Search for the cell housing the specified text and yield its [X, Y] center coordinate. 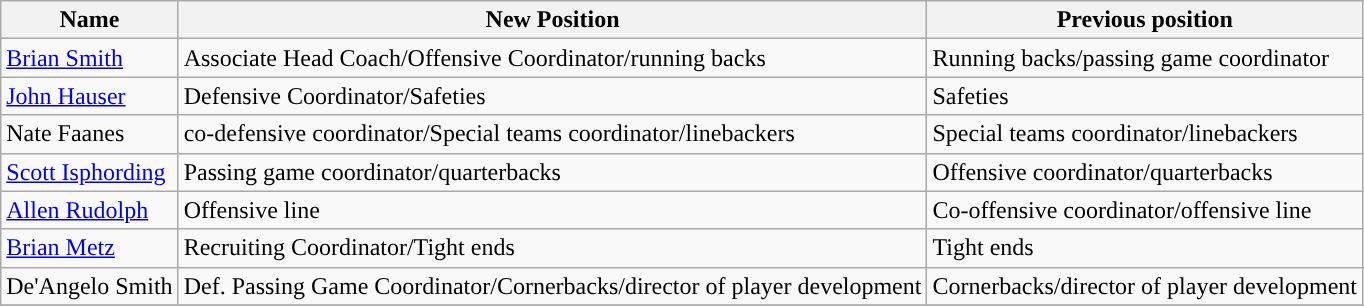
Special teams coordinator/linebackers [1145, 134]
New Position [552, 20]
Tight ends [1145, 248]
Offensive line [552, 210]
Cornerbacks/director of player development [1145, 286]
Nate Faanes [90, 134]
Safeties [1145, 96]
Passing game coordinator/quarterbacks [552, 172]
Previous position [1145, 20]
Scott Isphording [90, 172]
John Hauser [90, 96]
Co-offensive coordinator/offensive line [1145, 210]
Name [90, 20]
Brian Metz [90, 248]
De'Angelo Smith [90, 286]
Running backs/passing game coordinator [1145, 58]
Def. Passing Game Coordinator/Cornerbacks/director of player development [552, 286]
Recruiting Coordinator/Tight ends [552, 248]
Associate Head Coach/Offensive Coordinator/running backs [552, 58]
co-defensive coordinator/Special teams coordinator/linebackers [552, 134]
Offensive coordinator/quarterbacks [1145, 172]
Defensive Coordinator/Safeties [552, 96]
Brian Smith [90, 58]
Allen Rudolph [90, 210]
